Provide the [x, y] coordinate of the cell's center where the given text is located.  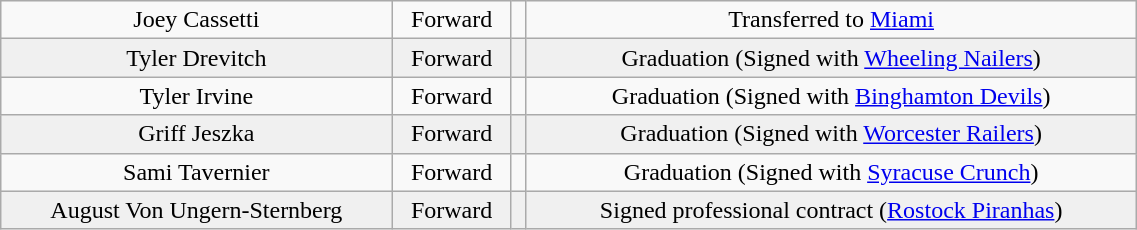
Graduation (Signed with Syracuse Crunch) [830, 172]
Transferred to Miami [830, 20]
Tyler Irvine [196, 96]
Griff Jeszka [196, 134]
Tyler Drevitch [196, 58]
Signed professional contract (Rostock Piranhas) [830, 210]
Graduation (Signed with Worcester Railers) [830, 134]
Graduation (Signed with Binghamton Devils) [830, 96]
August Von Ungern-Sternberg [196, 210]
Graduation (Signed with Wheeling Nailers) [830, 58]
Sami Tavernier [196, 172]
Joey Cassetti [196, 20]
